For the text-containing cell, return its midpoint in (X, Y) coordinate format. 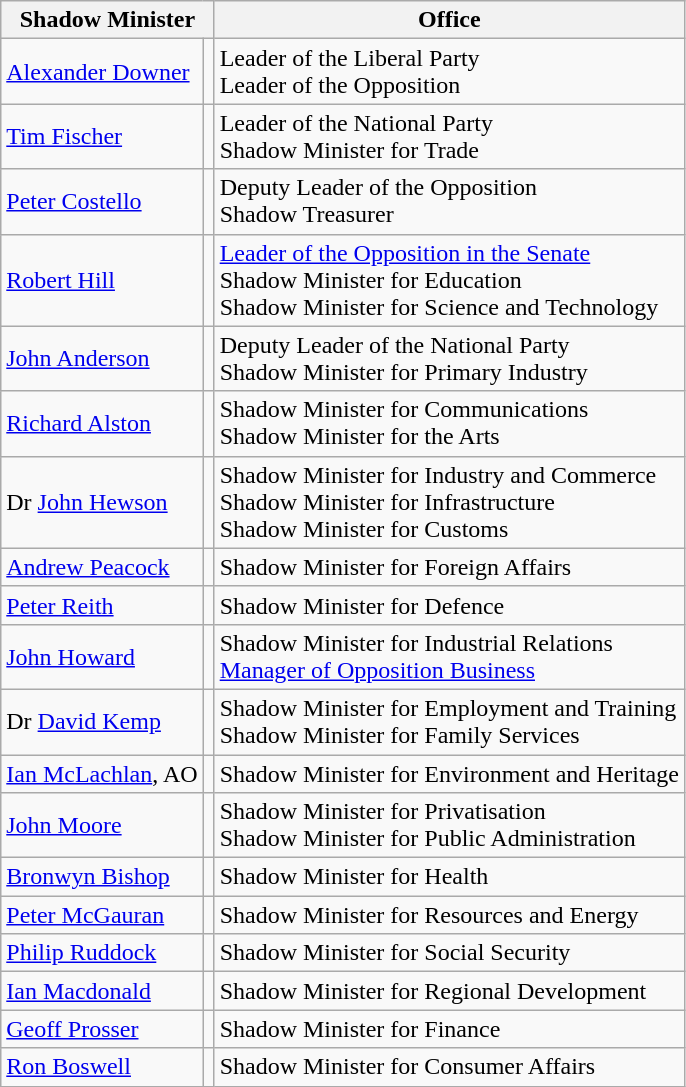
Richard Alston (102, 424)
Shadow Minister for Foreign Affairs (449, 567)
Leader of the Liberal PartyLeader of the Opposition (449, 72)
Peter Reith (102, 605)
Office (449, 20)
Deputy Leader of the National PartyShadow Minister for Primary Industry (449, 358)
Peter McGauran (102, 915)
Shadow Minister for Employment and TrainingShadow Minister for Family Services (449, 722)
John Anderson (102, 358)
Dr John Hewson (102, 502)
Ian Macdonald (102, 991)
John Howard (102, 656)
Shadow Minister for PrivatisationShadow Minister for Public Administration (449, 826)
Shadow Minister for Consumer Affairs (449, 1067)
Shadow Minister for Social Security (449, 953)
Shadow Minister for Finance (449, 1029)
Geoff Prosser (102, 1029)
Shadow Minister for Regional Development (449, 991)
Alexander Downer (102, 72)
Peter Costello (102, 202)
Shadow Minister for Environment and Heritage (449, 773)
Shadow Minister for CommunicationsShadow Minister for the Arts (449, 424)
Shadow Minister for Defence (449, 605)
Leader of the National PartyShadow Minister for Trade (449, 136)
Ron Boswell (102, 1067)
Ian McLachlan, AO (102, 773)
Philip Ruddock (102, 953)
Andrew Peacock (102, 567)
Deputy Leader of the OppositionShadow Treasurer (449, 202)
John Moore (102, 826)
Tim Fischer (102, 136)
Shadow Minister for Resources and Energy (449, 915)
Bronwyn Bishop (102, 877)
Shadow Minister for Health (449, 877)
Shadow Minister for Industry and CommerceShadow Minister for InfrastructureShadow Minister for Customs (449, 502)
Dr David Kemp (102, 722)
Leader of the Opposition in the SenateShadow Minister for EducationShadow Minister for Science and Technology (449, 280)
Robert Hill (102, 280)
Shadow Minister (108, 20)
Shadow Minister for Industrial RelationsManager of Opposition Business (449, 656)
